Return the [X, Y] coordinate for the center point of the cell that contains the specified text.  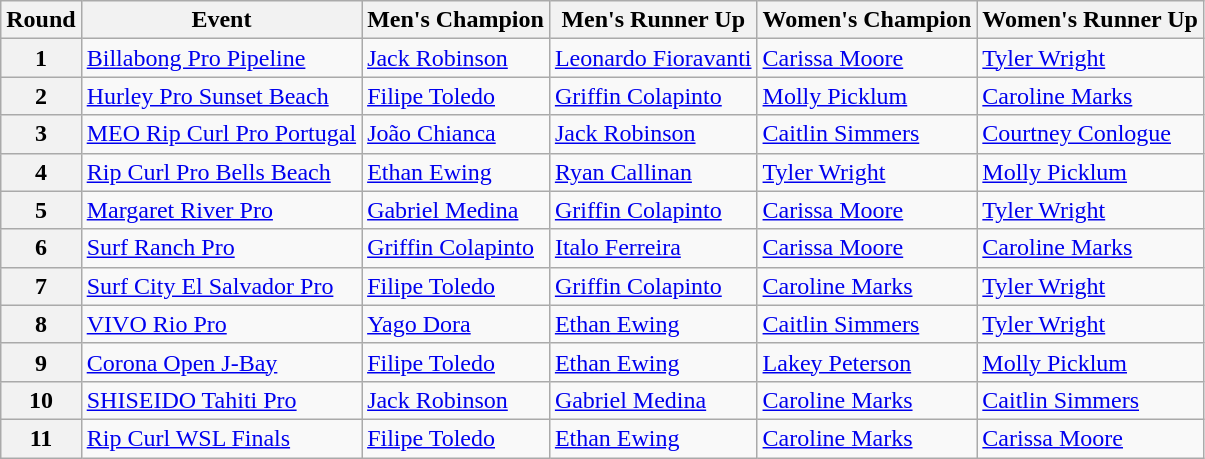
5 [41, 210]
1 [41, 58]
Rip Curl Pro Bells Beach [221, 172]
2 [41, 96]
Italo Ferreira [653, 248]
Lakey Peterson [867, 362]
Leonardo Fioravanti [653, 58]
Rip Curl WSL Finals [221, 438]
3 [41, 134]
Yago Dora [456, 324]
VIVO Rio Pro [221, 324]
10 [41, 400]
Women's Runner Up [1090, 20]
Corona Open J-Bay [221, 362]
Men's Runner Up [653, 20]
Courtney Conlogue [1090, 134]
MEO Rip Curl Pro Portugal [221, 134]
Hurley Pro Sunset Beach [221, 96]
João Chianca [456, 134]
4 [41, 172]
Men's Champion [456, 20]
Event [221, 20]
6 [41, 248]
Margaret River Pro [221, 210]
9 [41, 362]
Billabong Pro Pipeline [221, 58]
SHISEIDO Tahiti Pro [221, 400]
Women's Champion [867, 20]
11 [41, 438]
Surf Ranch Pro [221, 248]
Ryan Callinan [653, 172]
7 [41, 286]
Surf City El Salvador Pro [221, 286]
Round [41, 20]
8 [41, 324]
